Determine the [X, Y] coordinate at the center of the cell enclosing the given text.  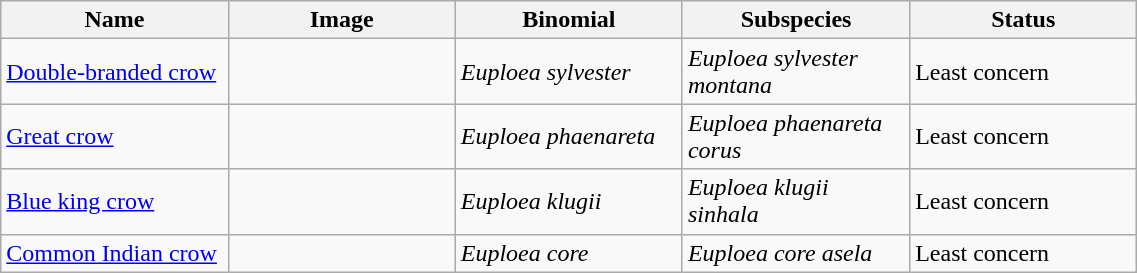
Euploea klugii sinhala [796, 202]
Name [114, 20]
Blue king crow [114, 202]
Status [1024, 20]
Common Indian crow [114, 253]
Euploea klugii [568, 202]
Euploea core asela [796, 253]
Double-branded crow [114, 72]
Euploea phaenareta corus [796, 136]
Euploea sylvester montana [796, 72]
Great crow [114, 136]
Euploea phaenareta [568, 136]
Subspecies [796, 20]
Euploea sylvester [568, 72]
Binomial [568, 20]
Euploea core [568, 253]
Image [342, 20]
